Scan for the cell matching the given text and deliver its [X, Y] coordinate at center. 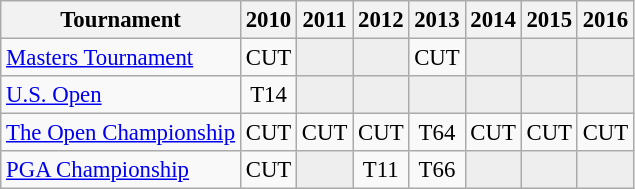
The Open Championship [121, 133]
2016 [605, 20]
2015 [549, 20]
T66 [437, 170]
U.S. Open [121, 95]
T64 [437, 133]
PGA Championship [121, 170]
2010 [268, 20]
2012 [381, 20]
Masters Tournament [121, 58]
2011 [325, 20]
Tournament [121, 20]
2013 [437, 20]
2014 [493, 20]
T11 [381, 170]
T14 [268, 95]
